Search for the cell housing the specified text and yield its (x, y) center coordinate. 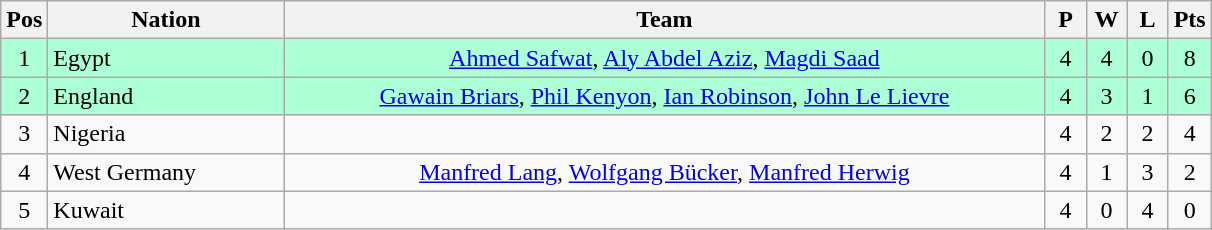
Nigeria (166, 134)
8 (1190, 58)
W (1106, 20)
Kuwait (166, 210)
Team (664, 20)
Gawain Briars, Phil Kenyon, Ian Robinson, John Le Lievre (664, 96)
6 (1190, 96)
Pos (24, 20)
Pts (1190, 20)
Egypt (166, 58)
England (166, 96)
L (1148, 20)
P (1066, 20)
5 (24, 210)
West Germany (166, 172)
Ahmed Safwat, Aly Abdel Aziz, Magdi Saad (664, 58)
Manfred Lang, Wolfgang Bücker, Manfred Herwig (664, 172)
Nation (166, 20)
